For the text-containing cell, return its midpoint in (x, y) coordinate format. 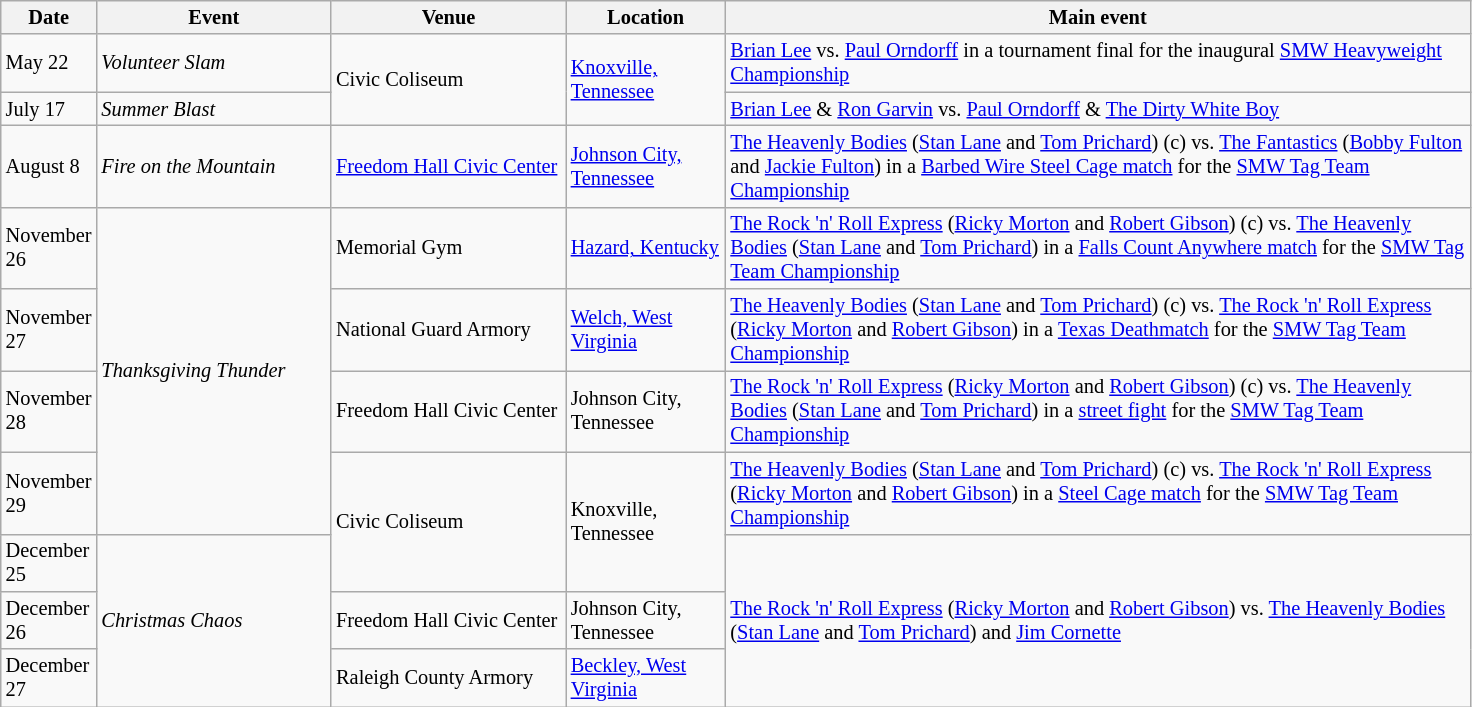
November 27 (49, 330)
July 17 (49, 109)
National Guard Armory (448, 330)
Memorial Gym (448, 248)
Brian Lee vs. Paul Orndorff in a tournament final for the inaugural SMW Heavyweight Championship (1098, 63)
Fire on the Mountain (214, 166)
November 26 (49, 248)
Christmas Chaos (214, 620)
Raleigh County Armory (448, 678)
Date (49, 17)
Event (214, 17)
The Rock 'n' Roll Express (Ricky Morton and Robert Gibson) vs. The Heavenly Bodies (Stan Lane and Tom Prichard) and Jim Cornette (1098, 620)
Main event (1098, 17)
Thanksgiving Thunder (214, 370)
November 28 (49, 411)
Location (646, 17)
Brian Lee & Ron Garvin vs. Paul Orndorff & The Dirty White Boy (1098, 109)
Hazard, Kentucky (646, 248)
Summer Blast (214, 109)
December 26 (49, 620)
Welch, West Virginia (646, 330)
May 22 (49, 63)
December 25 (49, 563)
Volunteer Slam (214, 63)
Venue (448, 17)
November 29 (49, 493)
Beckley, West Virginia (646, 678)
August 8 (49, 166)
December 27 (49, 678)
